Extract the [X, Y] coordinate from the center of the cell holding the provided text.  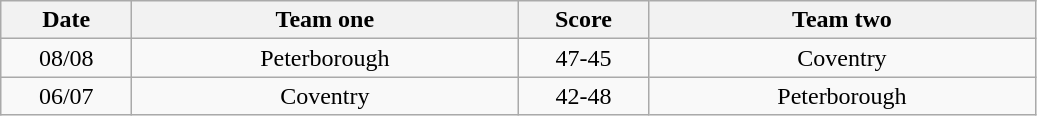
Date [66, 20]
42-48 [584, 96]
08/08 [66, 58]
Team one [325, 20]
47-45 [584, 58]
Team two [842, 20]
Score [584, 20]
06/07 [66, 96]
